Determine the (x, y) coordinate at the center of the cell enclosing the given text.  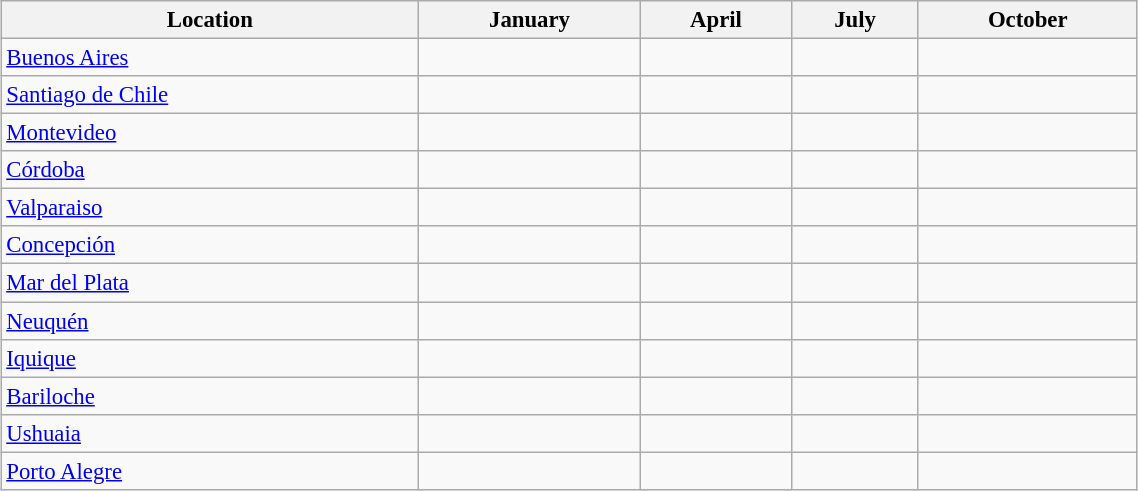
Ushuaia (210, 433)
October (1028, 20)
Neuquén (210, 321)
January (530, 20)
Valparaiso (210, 208)
April (716, 20)
Santiago de Chile (210, 95)
Porto Alegre (210, 471)
Iquique (210, 358)
Mar del Plata (210, 283)
Buenos Aires (210, 58)
July (856, 20)
Bariloche (210, 396)
Concepción (210, 245)
Location (210, 20)
Montevideo (210, 133)
Córdoba (210, 170)
